Find where the given text appears and provide that cell's center as [x, y] coordinate. 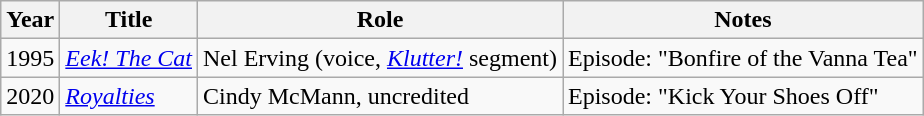
Title [129, 20]
Notes [742, 20]
Nel Erving (voice, Klutter! segment) [380, 58]
2020 [30, 96]
Role [380, 20]
Year [30, 20]
Episode: "Kick Your Shoes Off" [742, 96]
Cindy McMann, uncredited [380, 96]
Episode: "Bonfire of the Vanna Tea" [742, 58]
Eek! The Cat [129, 58]
1995 [30, 58]
Royalties [129, 96]
